Extract the [x, y] coordinate from the center of the cell holding the provided text.  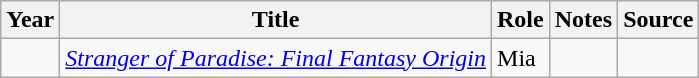
Source [658, 20]
Stranger of Paradise: Final Fantasy Origin [276, 58]
Notes [583, 20]
Role [521, 20]
Title [276, 20]
Year [30, 20]
Mia [521, 58]
